Capture the cell that displays the provided text and extract its [x, y] central coordinate. 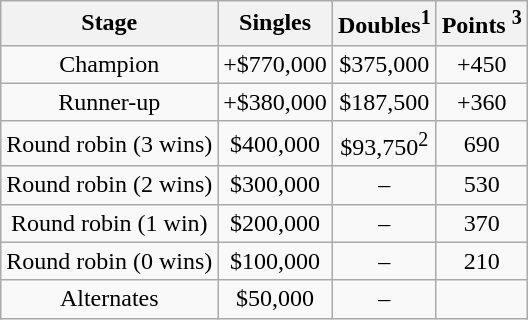
210 [482, 261]
$50,000 [276, 299]
530 [482, 185]
Singles [276, 24]
Champion [110, 64]
370 [482, 223]
+450 [482, 64]
Round robin (2 wins) [110, 185]
$93,7502 [384, 144]
$200,000 [276, 223]
690 [482, 144]
$187,500 [384, 102]
Alternates [110, 299]
Round robin (1 win) [110, 223]
Doubles1 [384, 24]
Stage [110, 24]
Round robin (0 wins) [110, 261]
$300,000 [276, 185]
+360 [482, 102]
Runner-up [110, 102]
Round robin (3 wins) [110, 144]
Points 3 [482, 24]
+$770,000 [276, 64]
+$380,000 [276, 102]
$375,000 [384, 64]
$400,000 [276, 144]
$100,000 [276, 261]
